Scan for the cell matching the given text and deliver its (X, Y) coordinate at center. 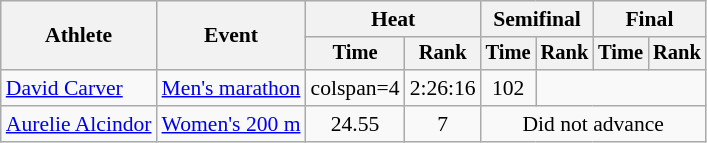
Aurelie Alcindor (79, 124)
2:26:16 (443, 88)
Athlete (79, 36)
Women's 200 m (232, 124)
Men's marathon (232, 88)
David Carver (79, 88)
colspan=4 (356, 88)
Event (232, 36)
Heat (394, 19)
24.55 (356, 124)
Final (649, 19)
102 (508, 88)
Did not advance (594, 124)
7 (443, 124)
Semifinal (537, 19)
